Output the (x, y) coordinate of the center of the cell containing the given text.  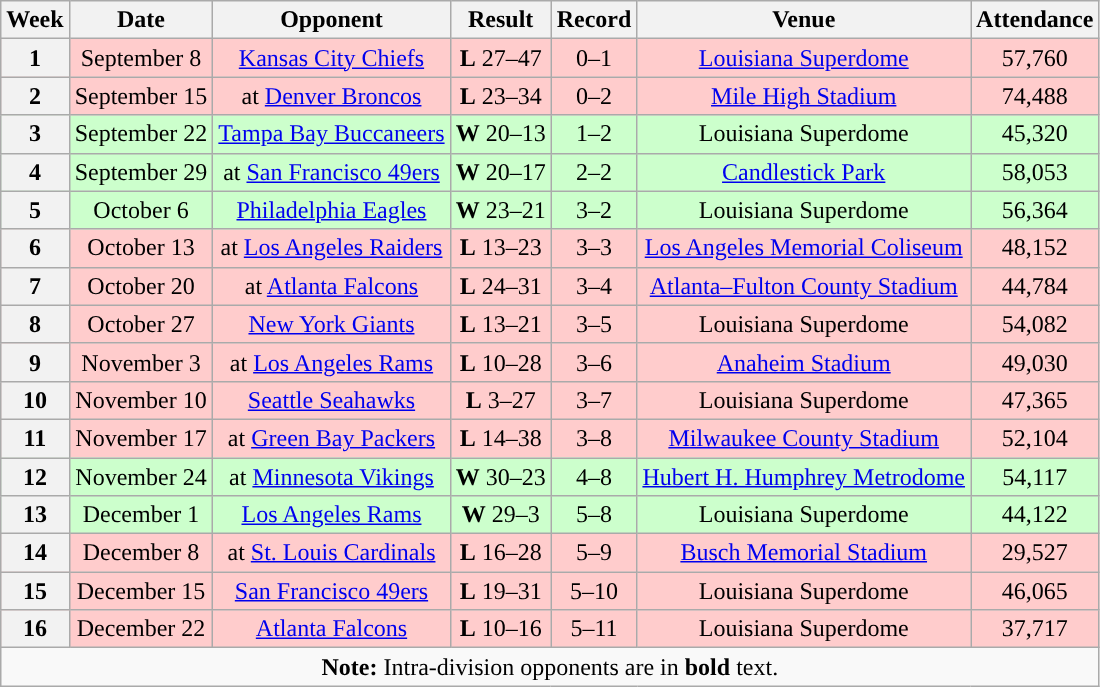
5–8 (594, 515)
L 23–34 (500, 96)
at Los Angeles Rams (332, 362)
Mile High Stadium (804, 96)
47,365 (1035, 400)
3–6 (594, 362)
L 24–31 (500, 286)
3–7 (594, 400)
at Los Angeles Raiders (332, 248)
Los Angeles Memorial Coliseum (804, 248)
52,104 (1035, 438)
October 20 (141, 286)
Anaheim Stadium (804, 362)
5 (35, 210)
at San Francisco 49ers (332, 172)
Venue (804, 20)
13 (35, 515)
Date (141, 20)
L 14–38 (500, 438)
at Denver Broncos (332, 96)
5–11 (594, 629)
New York Giants (332, 324)
3–3 (594, 248)
3 (35, 134)
46,065 (1035, 591)
Kansas City Chiefs (332, 58)
November 17 (141, 438)
L 13–23 (500, 248)
September 8 (141, 58)
5–9 (594, 553)
L 3–27 (500, 400)
8 (35, 324)
2–2 (594, 172)
12 (35, 477)
48,152 (1035, 248)
16 (35, 629)
37,717 (1035, 629)
45,320 (1035, 134)
at Atlanta Falcons (332, 286)
54,082 (1035, 324)
L 10–16 (500, 629)
0–2 (594, 96)
November 3 (141, 362)
Record (594, 20)
6 (35, 248)
September 22 (141, 134)
September 15 (141, 96)
29,527 (1035, 553)
Hubert H. Humphrey Metrodome (804, 477)
September 29 (141, 172)
L 13–21 (500, 324)
44,784 (1035, 286)
San Francisco 49ers (332, 591)
L 16–28 (500, 553)
October 27 (141, 324)
Atlanta–Fulton County Stadium (804, 286)
5–10 (594, 591)
10 (35, 400)
Philadelphia Eagles (332, 210)
L 10–28 (500, 362)
57,760 (1035, 58)
L 27–47 (500, 58)
at Green Bay Packers (332, 438)
1–2 (594, 134)
W 20–13 (500, 134)
Candlestick Park (804, 172)
Atlanta Falcons (332, 629)
2 (35, 96)
November 24 (141, 477)
74,488 (1035, 96)
Tampa Bay Buccaneers (332, 134)
3–5 (594, 324)
October 6 (141, 210)
December 22 (141, 629)
49,030 (1035, 362)
3–4 (594, 286)
44,122 (1035, 515)
Busch Memorial Stadium (804, 553)
14 (35, 553)
1 (35, 58)
at Minnesota Vikings (332, 477)
L 19–31 (500, 591)
Result (500, 20)
54,117 (1035, 477)
3–8 (594, 438)
December 8 (141, 553)
Opponent (332, 20)
December 1 (141, 515)
11 (35, 438)
W 29–3 (500, 515)
Milwaukee County Stadium (804, 438)
Seattle Seahawks (332, 400)
November 10 (141, 400)
56,364 (1035, 210)
7 (35, 286)
Note: Intra-division opponents are in bold text. (550, 667)
4 (35, 172)
W 23–21 (500, 210)
0–1 (594, 58)
October 13 (141, 248)
4–8 (594, 477)
Los Angeles Rams (332, 515)
W 20–17 (500, 172)
15 (35, 591)
9 (35, 362)
58,053 (1035, 172)
W 30–23 (500, 477)
December 15 (141, 591)
3–2 (594, 210)
Week (35, 20)
at St. Louis Cardinals (332, 553)
Attendance (1035, 20)
